Determine the [x, y] coordinate at the center of the cell enclosing the given text.  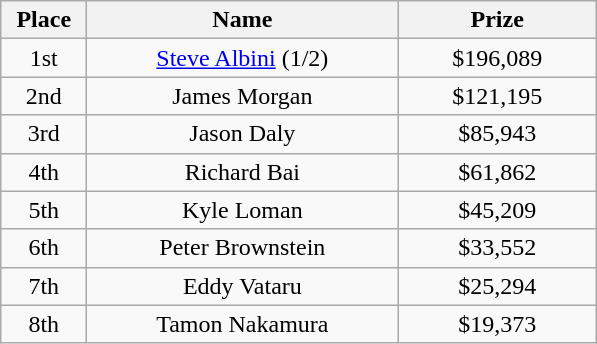
$85,943 [498, 134]
Name [242, 20]
$45,209 [498, 210]
Eddy Vataru [242, 286]
Prize [498, 20]
$25,294 [498, 286]
3rd [44, 134]
Jason Daly [242, 134]
$33,552 [498, 248]
Tamon Nakamura [242, 324]
Richard Bai [242, 172]
Peter Brownstein [242, 248]
6th [44, 248]
James Morgan [242, 96]
Kyle Loman [242, 210]
$19,373 [498, 324]
2nd [44, 96]
8th [44, 324]
5th [44, 210]
Place [44, 20]
Steve Albini (1/2) [242, 58]
$121,195 [498, 96]
7th [44, 286]
$61,862 [498, 172]
$196,089 [498, 58]
1st [44, 58]
4th [44, 172]
